Provide the [x, y] coordinate of the cell's center where the given text is located.  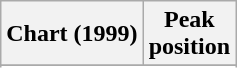
Chart (1999) [72, 34]
Peakposition [189, 34]
